Determine the [X, Y] coordinate at the center of the cell enclosing the given text.  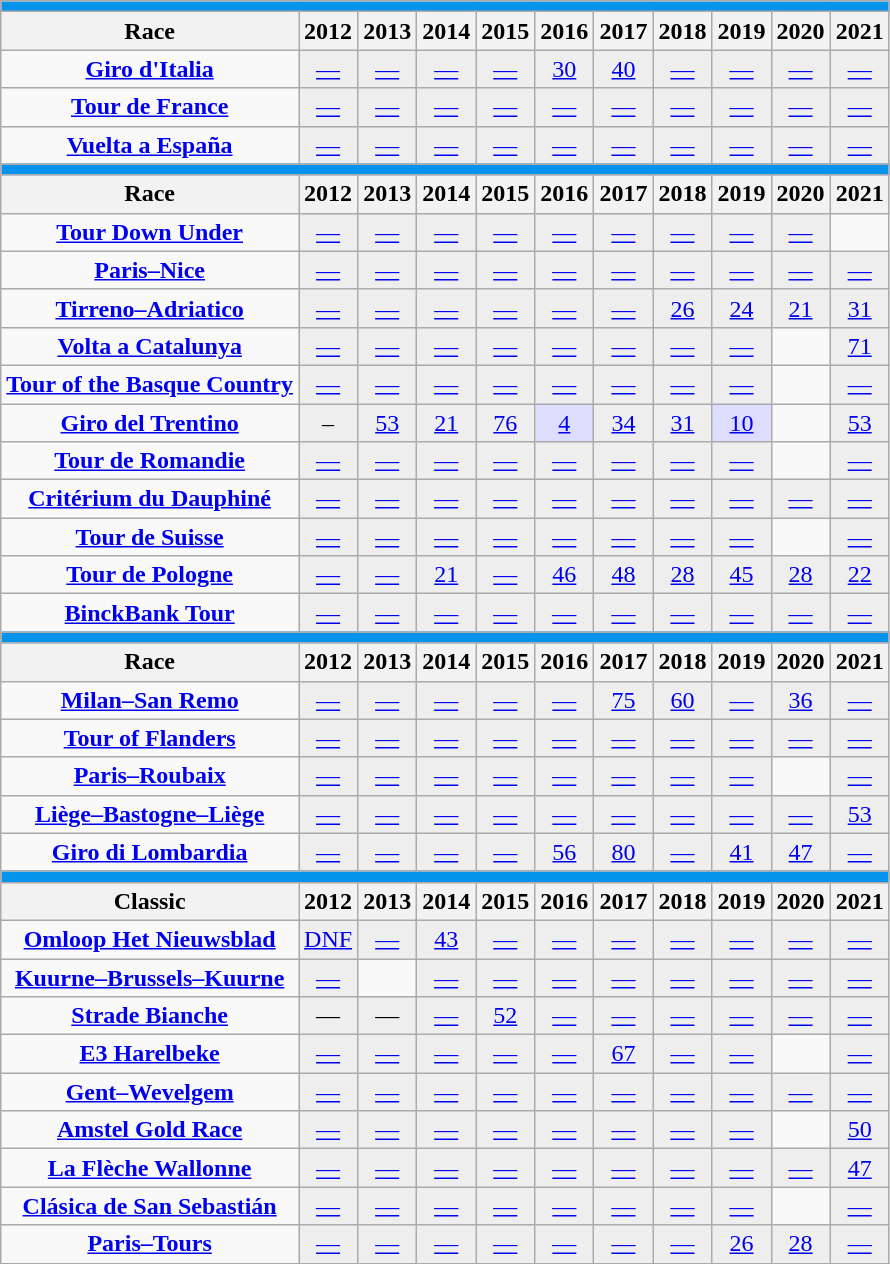
Volta a Catalunya [150, 346]
22 [860, 575]
Tour of Flanders [150, 738]
Omloop Het Nieuwsblad [150, 939]
Milan–San Remo [150, 700]
Paris–Roubaix [150, 776]
43 [446, 939]
10 [742, 423]
48 [624, 575]
67 [624, 1054]
24 [742, 308]
52 [506, 1016]
71 [860, 346]
Giro di Lombardia [150, 852]
La Flèche Wallonne [150, 1168]
30 [564, 69]
DNF [328, 939]
Liège–Bastogne–Liège [150, 814]
Tour de Pologne [150, 575]
34 [624, 423]
41 [742, 852]
Critérium du Dauphiné [150, 499]
Classic [150, 901]
50 [860, 1130]
Gent–Wevelgem [150, 1092]
Kuurne–Brussels–Kuurne [150, 977]
36 [800, 700]
Amstel Gold Race [150, 1130]
56 [564, 852]
40 [624, 69]
Vuelta a España [150, 145]
45 [742, 575]
– [328, 423]
E3 Harelbeke [150, 1054]
60 [682, 700]
Strade Bianche [150, 1016]
BinckBank Tour [150, 613]
Clásica de San Sebastián [150, 1206]
Paris–Tours [150, 1244]
Tour de Romandie [150, 461]
80 [624, 852]
4 [564, 423]
Giro del Trentino [150, 423]
Paris–Nice [150, 270]
75 [624, 700]
Tour de France [150, 107]
Tour Down Under [150, 232]
76 [506, 423]
Tour de Suisse [150, 537]
Giro d'Italia [150, 69]
46 [564, 575]
Tour of the Basque Country [150, 384]
Tirreno–Adriatico [150, 308]
